Locate the cell with the specified text and output its (x, y) center coordinate. 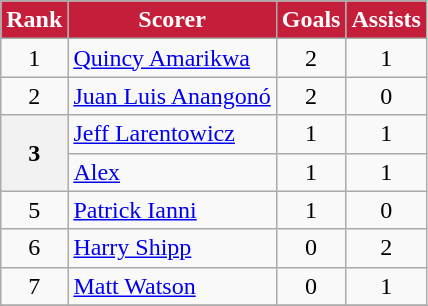
Alex (172, 172)
3 (34, 153)
Assists (386, 20)
Harry Shipp (172, 248)
Matt Watson (172, 286)
Scorer (172, 20)
Jeff Larentowicz (172, 134)
5 (34, 210)
Patrick Ianni (172, 210)
Juan Luis Anangonó (172, 96)
6 (34, 248)
Quincy Amarikwa (172, 58)
7 (34, 286)
Rank (34, 20)
Goals (311, 20)
